Capture the cell that displays the provided text and extract its [X, Y] central coordinate. 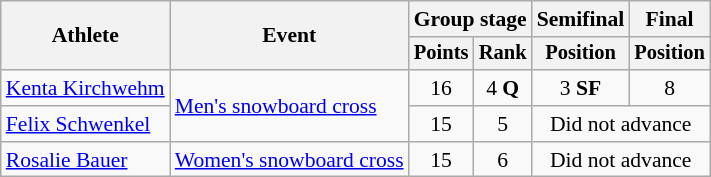
Felix Schwenkel [86, 124]
16 [442, 88]
Group stage [470, 19]
Points [442, 54]
3 SF [581, 88]
Athlete [86, 36]
Men's snowboard cross [290, 106]
Event [290, 36]
Kenta Kirchwehm [86, 88]
8 [669, 88]
Did not advance [621, 124]
Rank [503, 54]
5 [503, 124]
Semifinal [581, 19]
4 Q [503, 88]
Final [669, 19]
15 [442, 124]
